Determine the [x, y] coordinate at the center of the cell enclosing the given text.  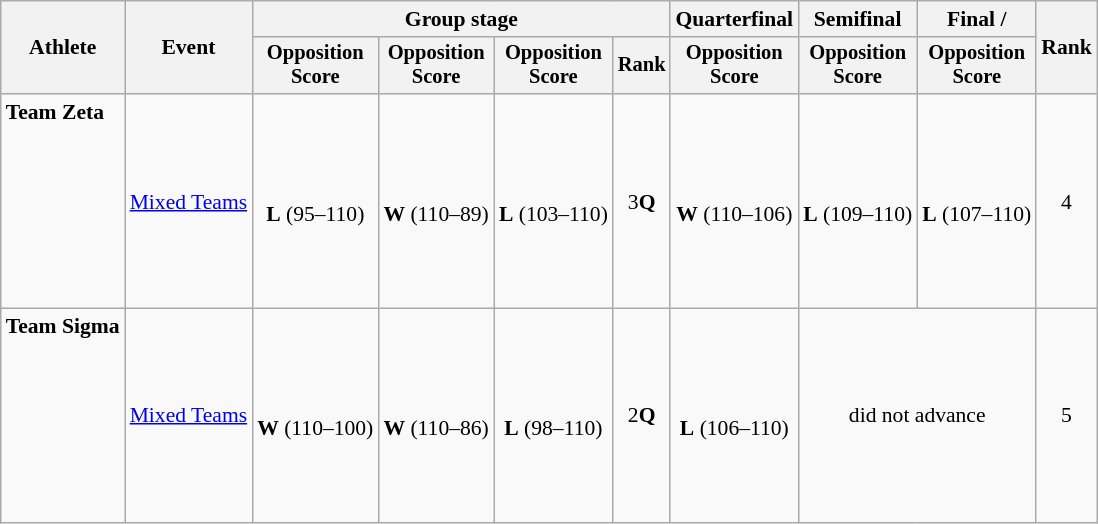
did not advance [917, 416]
5 [1066, 416]
L (98–110) [554, 416]
L (106–110) [734, 416]
L (107–110) [976, 201]
Final / [976, 19]
Event [189, 48]
L (103–110) [554, 201]
4 [1066, 201]
Quarterfinal [734, 19]
W (110–86) [436, 416]
Semifinal [858, 19]
Team Sigma [63, 416]
W (110–89) [436, 201]
L (95–110) [315, 201]
Team Zeta [63, 201]
W (110–100) [315, 416]
Athlete [63, 48]
L (109–110) [858, 201]
2Q [642, 416]
W (110–106) [734, 201]
Group stage [461, 19]
3Q [642, 201]
